Find where the given text appears and provide that cell's center as (X, Y) coordinate. 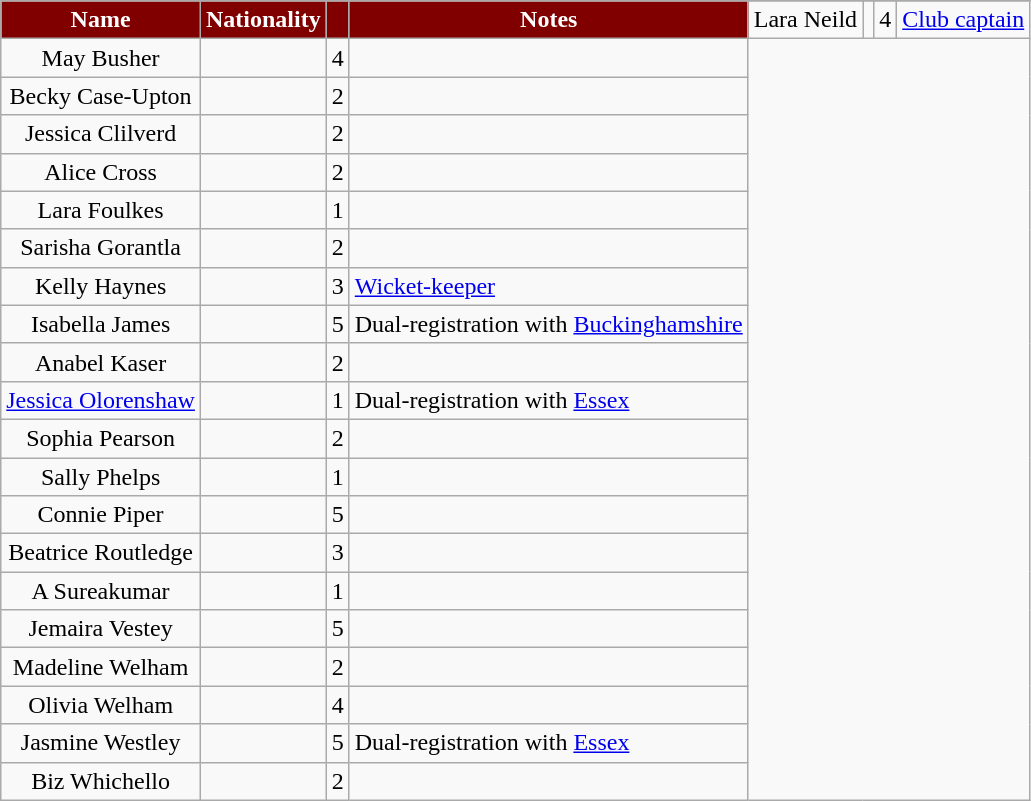
Kelly Haynes (101, 286)
Jemaira Vestey (101, 629)
Biz Whichello (101, 781)
Isabella James (101, 324)
Jessica Clilverd (101, 134)
Jasmine Westley (101, 743)
Alice Cross (101, 172)
Connie Piper (101, 515)
Anabel Kaser (101, 362)
Sophia Pearson (101, 438)
Wicket-keeper (548, 286)
Lara Neild (805, 20)
Name (101, 20)
A Sureakumar (101, 591)
Notes (548, 20)
Club captain (964, 20)
Jessica Olorenshaw (101, 400)
Beatrice Routledge (101, 553)
Lara Foulkes (101, 210)
Becky Case-Upton (101, 96)
Sally Phelps (101, 477)
May Busher (101, 58)
Sarisha Gorantla (101, 248)
Madeline Welham (101, 667)
Dual-registration with Buckinghamshire (548, 324)
Olivia Welham (101, 705)
Nationality (263, 20)
